Determine the [X, Y] coordinate at the center of the cell enclosing the given text.  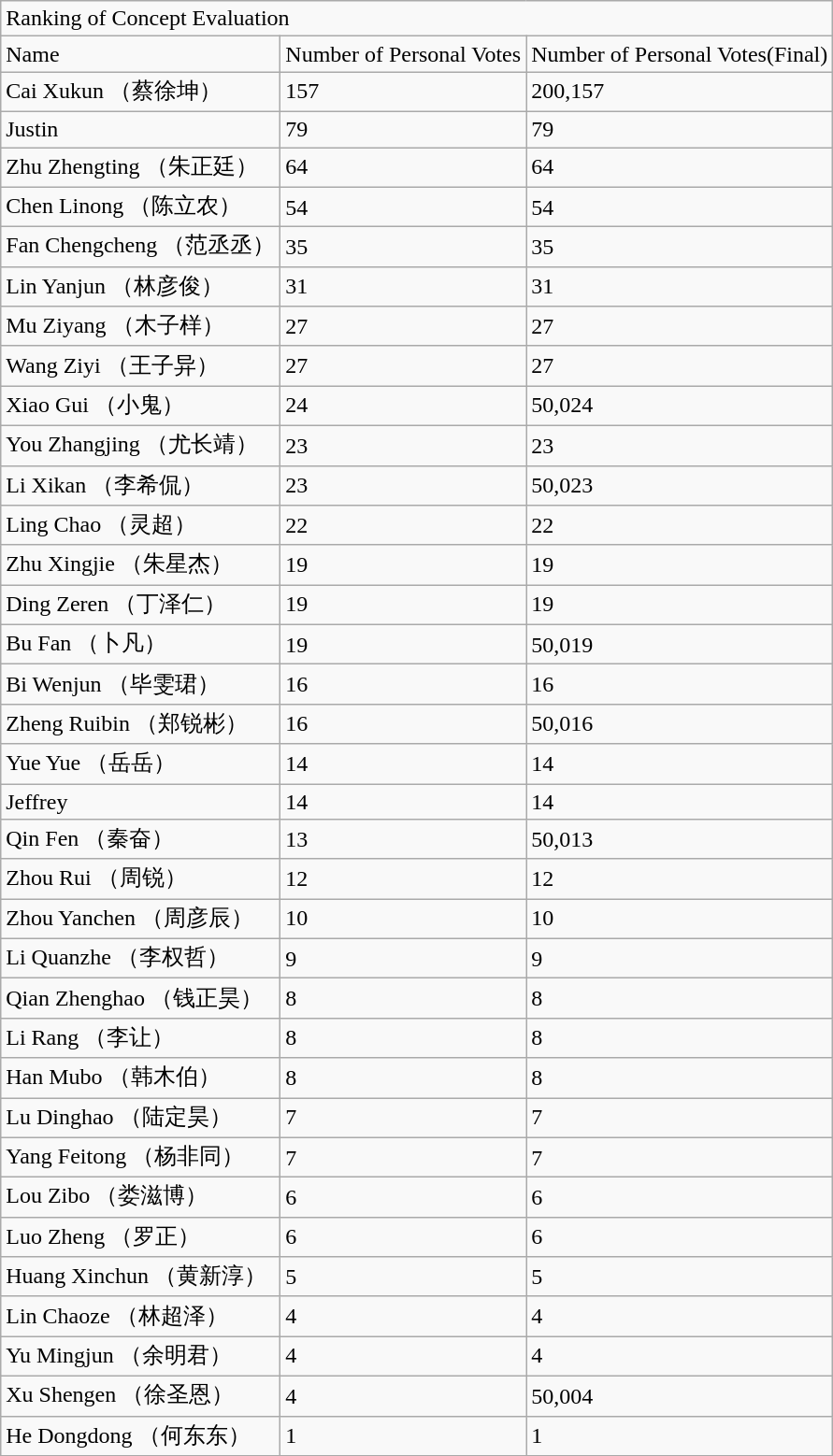
24 [404, 406]
Fan Chengcheng （范丞丞） [140, 247]
Xu Shengen （徐圣恩） [140, 1396]
Name [140, 54]
50,013 [680, 839]
Bi Wenjun （毕雯珺） [140, 684]
Lu Dinghao （陆定昊） [140, 1118]
Zhou Yanchen （周彦辰） [140, 920]
Xiao Gui （小鬼） [140, 406]
157 [404, 92]
Yu Mingjun （余明君） [140, 1357]
Lou Zibo （娄滋博） [140, 1198]
Qin Fen （秦奋） [140, 839]
Bu Fan （卜凡） [140, 645]
Lin Yanjun （林彦俊） [140, 286]
Cai Xukun （蔡徐坤） [140, 92]
Lin Chaoze （林超泽） [140, 1316]
Number of Personal Votes [404, 54]
Justin [140, 129]
Li Quanzhe （李权哲） [140, 959]
Han Mubo （韩木伯） [140, 1078]
Chen Linong （陈立农） [140, 207]
Ling Chao （灵超） [140, 525]
Mu Ziyang （木子样） [140, 327]
50,016 [680, 723]
He Dongdong （何东东） [140, 1435]
Yue Yue （岳岳） [140, 764]
Zhou Rui （周锐） [140, 878]
You Zhangjing （尤长靖） [140, 445]
50,019 [680, 645]
200,157 [680, 92]
50,023 [680, 486]
Li Xikan （李希侃） [140, 486]
Yang Feitong （杨非同） [140, 1157]
Zhu Xingjie （朱星杰） [140, 564]
50,004 [680, 1396]
Number of Personal Votes(Final) [680, 54]
Jeffrey [140, 801]
Qian Zhenghao （钱正昊） [140, 998]
Ding Zeren （丁泽仁） [140, 606]
Wang Ziyi （王子异） [140, 366]
50,024 [680, 406]
Ranking of Concept Evaluation [417, 19]
Huang Xinchun （黄新淳） [140, 1277]
Zhu Zhengting （朱正廷） [140, 168]
Li Rang （李让） [140, 1037]
Zheng Ruibin （郑锐彬） [140, 723]
Luo Zheng （罗正） [140, 1237]
13 [404, 839]
